Extract the [X, Y] coordinate from the center of the cell holding the provided text.  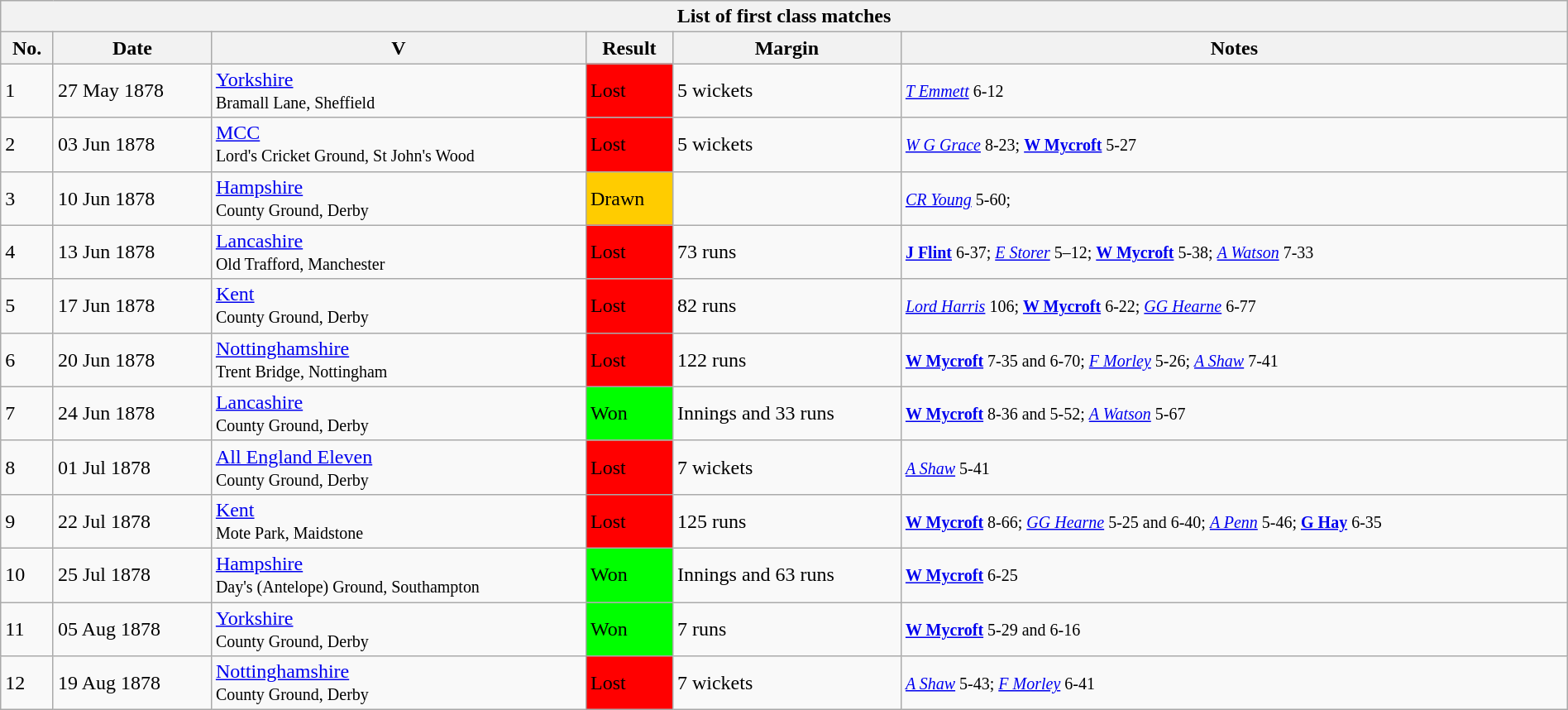
Result [629, 48]
J Flint 6-37; E Storer 5–12; W Mycroft 5-38; A Watson 7-33 [1234, 252]
List of first class matches [784, 17]
Kent Mote Park, Maidstone [399, 521]
Innings and 33 runs [786, 414]
19 Aug 1878 [132, 684]
05 Aug 1878 [132, 629]
73 runs [786, 252]
HampshireCounty Ground, Derby [399, 199]
YorkshireCounty Ground, Derby [399, 629]
W Mycroft 5-29 and 6-16 [1234, 629]
27 May 1878 [132, 91]
03 Jun 1878 [132, 144]
HampshireDay's (Antelope) Ground, Southampton [399, 574]
125 runs [786, 521]
Margin [786, 48]
9 [27, 521]
20 Jun 1878 [132, 359]
W Mycroft 8-66; GG Hearne 5-25 and 6-40; A Penn 5-46; G Hay 6-35 [1234, 521]
4 [27, 252]
10 [27, 574]
25 Jul 1878 [132, 574]
Notes [1234, 48]
8 [27, 467]
All England ElevenCounty Ground, Derby [399, 467]
A Shaw 5-41 [1234, 467]
10 Jun 1878 [132, 199]
Innings and 63 runs [786, 574]
7 runs [786, 629]
Drawn [629, 199]
W Mycroft 6-25 [1234, 574]
01 Jul 1878 [132, 467]
Nottinghamshire County Ground, Derby [399, 684]
Lancashire County Ground, Derby [399, 414]
11 [27, 629]
CR Young 5-60; [1234, 199]
Date [132, 48]
Lord Harris 106; W Mycroft 6-22; GG Hearne 6-77 [1234, 306]
1 [27, 91]
No. [27, 48]
13 Jun 1878 [132, 252]
82 runs [786, 306]
17 Jun 1878 [132, 306]
Nottinghamshire Trent Bridge, Nottingham [399, 359]
5 [27, 306]
W G Grace 8-23; W Mycroft 5-27 [1234, 144]
W Mycroft 8-36 and 5-52; A Watson 5-67 [1234, 414]
22 Jul 1878 [132, 521]
122 runs [786, 359]
2 [27, 144]
Yorkshire Bramall Lane, Sheffield [399, 91]
Kent County Ground, Derby [399, 306]
3 [27, 199]
MCCLord's Cricket Ground, St John's Wood [399, 144]
A Shaw 5-43; F Morley 6-41 [1234, 684]
7 [27, 414]
V [399, 48]
Lancashire Old Trafford, Manchester [399, 252]
12 [27, 684]
T Emmett 6-12 [1234, 91]
24 Jun 1878 [132, 414]
W Mycroft 7-35 and 6-70; F Morley 5-26; A Shaw 7-41 [1234, 359]
6 [27, 359]
